Capture the cell that displays the provided text and extract its (x, y) central coordinate. 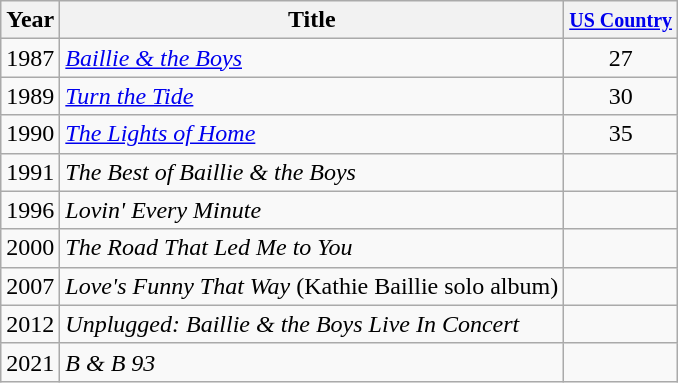
The Road That Led Me to You (312, 248)
1987 (30, 58)
Love's Funny That Way (Kathie Baillie solo album) (312, 286)
1991 (30, 172)
Title (312, 20)
1996 (30, 210)
Baillie & the Boys (312, 58)
Turn the Tide (312, 96)
35 (621, 134)
2000 (30, 248)
The Best of Baillie & the Boys (312, 172)
The Lights of Home (312, 134)
US Country (621, 20)
Lovin' Every Minute (312, 210)
30 (621, 96)
B & B 93 (312, 362)
1990 (30, 134)
Year (30, 20)
2007 (30, 286)
27 (621, 58)
2012 (30, 324)
2021 (30, 362)
Unplugged: Baillie & the Boys Live In Concert (312, 324)
1989 (30, 96)
